Find where the given text appears and provide that cell's center as [X, Y] coordinate. 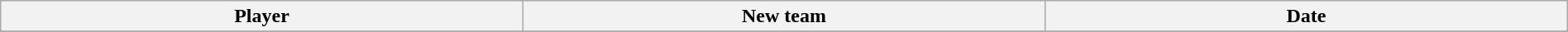
Player [262, 16]
New team [784, 16]
Date [1307, 16]
